Determine the [X, Y] coordinate at the center of the cell enclosing the given text.  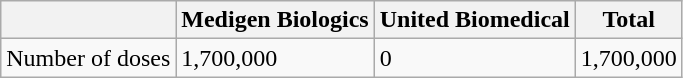
0 [474, 58]
Number of doses [88, 58]
Total [628, 20]
United Biomedical [474, 20]
Medigen Biologics [275, 20]
